Provide the (X, Y) coordinate of the cell's center where the given text is located.  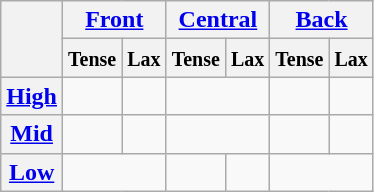
Mid (32, 134)
Front (115, 20)
High (32, 96)
Central (218, 20)
Back (322, 20)
Low (32, 172)
